For the text-containing cell, return its midpoint in (X, Y) coordinate format. 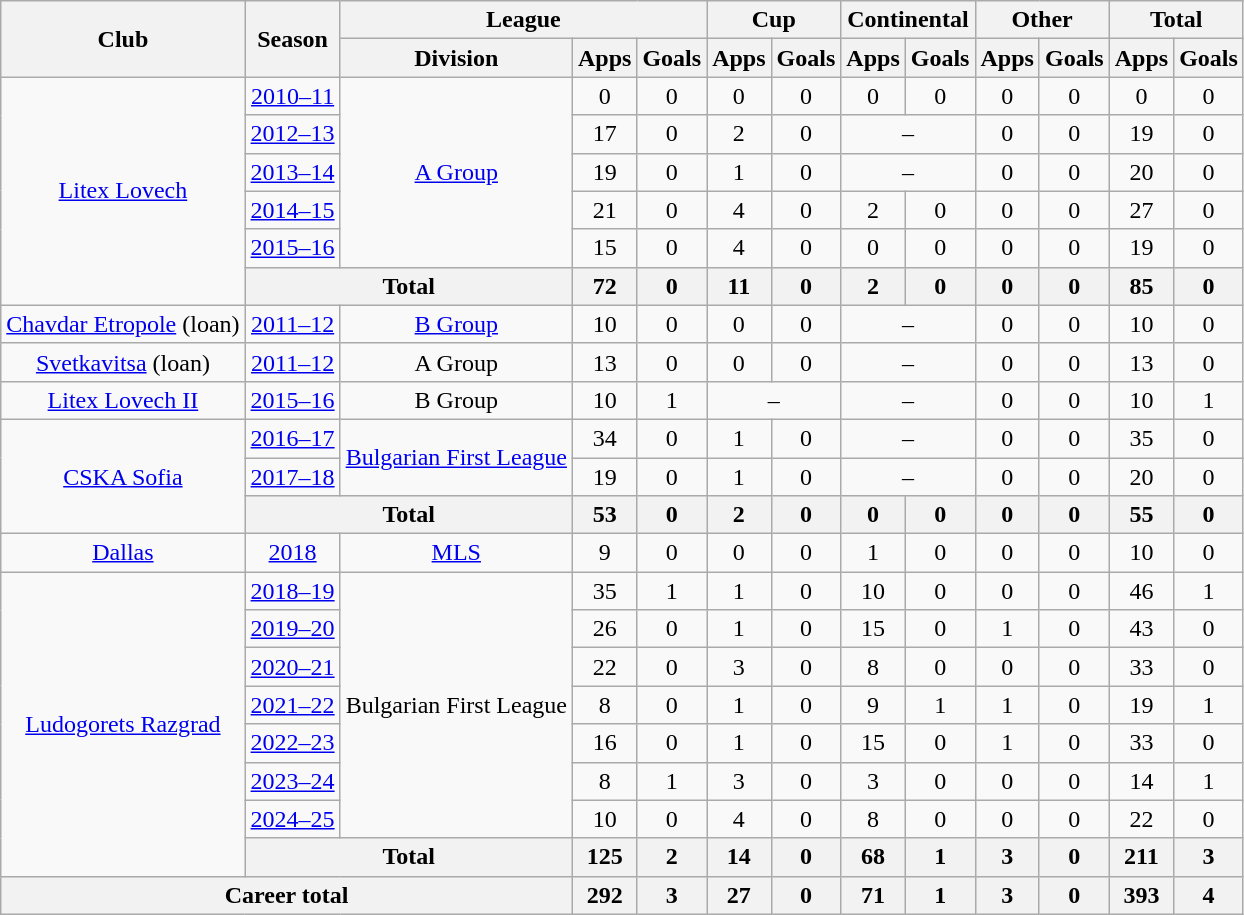
2019–20 (292, 629)
Svetkavitsa (loan) (123, 362)
43 (1141, 629)
68 (873, 857)
17 (604, 134)
292 (604, 895)
2012–13 (292, 134)
2024–25 (292, 819)
72 (604, 286)
Season (292, 39)
85 (1141, 286)
League (524, 20)
2017–18 (292, 477)
11 (739, 286)
2023–24 (292, 781)
26 (604, 629)
211 (1141, 857)
2013–14 (292, 172)
125 (604, 857)
Litex Lovech (123, 191)
CSKA Sofia (123, 476)
Cup (774, 20)
2021–22 (292, 705)
Dallas (123, 553)
2020–21 (292, 667)
2018–19 (292, 591)
71 (873, 895)
Litex Lovech II (123, 400)
21 (604, 210)
34 (604, 438)
Continental (908, 20)
Ludogorets Razgrad (123, 724)
2010–11 (292, 96)
16 (604, 743)
55 (1141, 515)
Club (123, 39)
2014–15 (292, 210)
MLS (456, 553)
Other (1042, 20)
Career total (287, 895)
Division (456, 58)
2022–23 (292, 743)
2016–17 (292, 438)
2018 (292, 553)
393 (1141, 895)
53 (604, 515)
46 (1141, 591)
Chavdar Etropole (loan) (123, 324)
